Return [X, Y] of the center of cell containing provided text 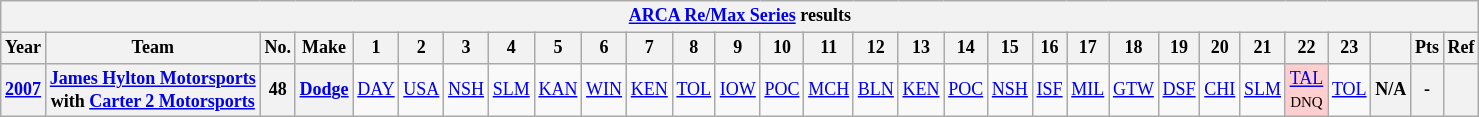
MIL [1088, 90]
Team [152, 48]
Year [24, 48]
CHI [1220, 90]
6 [604, 48]
17 [1088, 48]
14 [966, 48]
3 [466, 48]
4 [511, 48]
22 [1306, 48]
IOW [738, 90]
21 [1263, 48]
13 [921, 48]
2007 [24, 90]
5 [558, 48]
DAY [376, 90]
20 [1220, 48]
12 [876, 48]
Make [324, 48]
7 [649, 48]
11 [829, 48]
23 [1350, 48]
8 [694, 48]
WIN [604, 90]
MCH [829, 90]
ISF [1050, 90]
2 [422, 48]
10 [782, 48]
No. [278, 48]
19 [1179, 48]
Pts [1428, 48]
Ref [1461, 48]
9 [738, 48]
N/A [1391, 90]
ARCA Re/Max Series results [740, 16]
James Hylton Motorsports with Carter 2 Motorsports [152, 90]
DSF [1179, 90]
Dodge [324, 90]
BLN [876, 90]
15 [1010, 48]
16 [1050, 48]
KAN [558, 90]
- [1428, 90]
USA [422, 90]
48 [278, 90]
1 [376, 48]
18 [1134, 48]
GTW [1134, 90]
TALDNQ [1306, 90]
